Pinpoint the cell where the given text exists, returning its (x, y) midpoint coordinate. 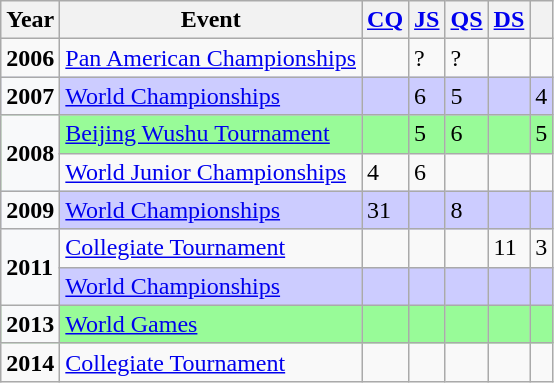
World Junior Championships (211, 172)
2006 (30, 58)
Event (211, 20)
CQ (386, 20)
QS (466, 20)
Year (30, 20)
World Games (211, 324)
DS (509, 20)
JS (427, 20)
8 (466, 210)
2013 (30, 324)
2011 (30, 267)
2014 (30, 362)
Beijing Wushu Tournament (211, 134)
2008 (30, 153)
31 (386, 210)
2009 (30, 210)
Pan American Championships (211, 58)
3 (542, 248)
11 (509, 248)
2007 (30, 96)
